Find where the given text appears and provide that cell's center as [X, Y] coordinate. 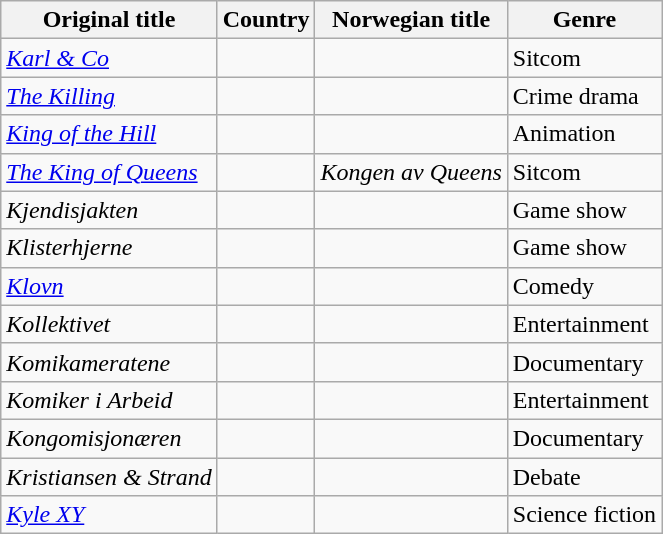
Animation [584, 134]
Comedy [584, 286]
Kongomisjonæren [109, 438]
Country [266, 20]
Genre [584, 20]
Norwegian title [411, 20]
Kollektivet [109, 324]
Kjendisjakten [109, 210]
Karl & Co [109, 58]
Crime drama [584, 96]
The King of Queens [109, 172]
Klovn [109, 286]
Kongen av Queens [411, 172]
Original title [109, 20]
Komikameratene [109, 362]
The Killing [109, 96]
Komiker i Arbeid [109, 400]
Klisterhjerne [109, 248]
Science fiction [584, 515]
Kyle XY [109, 515]
King of the Hill [109, 134]
Debate [584, 477]
Kristiansen & Strand [109, 477]
